Identify which cell holds the provided text, then report its [x, y] central coordinate. 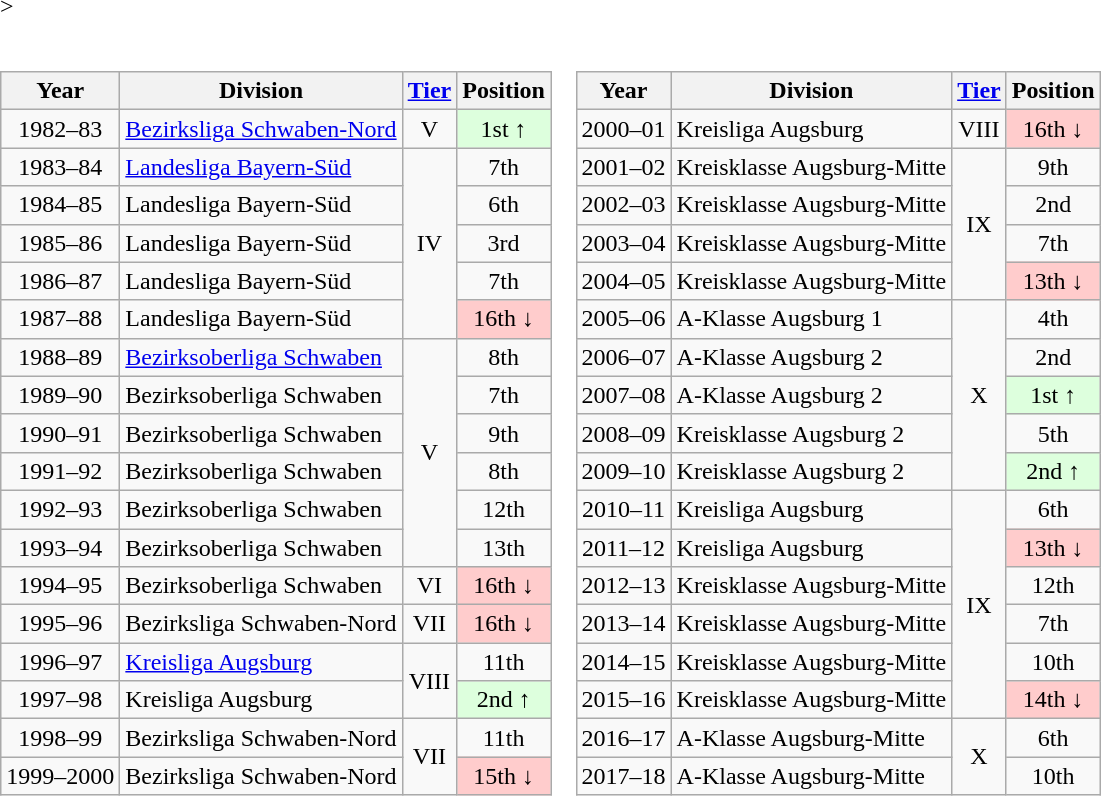
1993–94 [60, 547]
1986–87 [60, 281]
1995–96 [60, 624]
1987–88 [60, 319]
2013–14 [624, 624]
2010–11 [624, 509]
A-Klasse Augsburg 1 [812, 319]
3rd [504, 243]
1985–86 [60, 243]
15th ↓ [504, 776]
2014–15 [624, 662]
2009–10 [624, 471]
1983–84 [60, 167]
1989–90 [60, 395]
1998–99 [60, 738]
1984–85 [60, 205]
2011–12 [624, 547]
2012–13 [624, 586]
1991–92 [60, 471]
2005–06 [624, 319]
14th ↓ [1053, 700]
2006–07 [624, 357]
IV [430, 243]
2002–03 [624, 205]
13th [504, 547]
5th [1053, 433]
2004–05 [624, 281]
1988–89 [60, 357]
1992–93 [60, 509]
1997–98 [60, 700]
2000–01 [624, 129]
1999–2000 [60, 776]
2007–08 [624, 395]
2017–18 [624, 776]
2001–02 [624, 167]
2015–16 [624, 700]
1982–83 [60, 129]
1996–97 [60, 662]
1990–91 [60, 433]
1994–95 [60, 586]
VI [430, 586]
2016–17 [624, 738]
2008–09 [624, 433]
2003–04 [624, 243]
4th [1053, 319]
